Detect which cell encompasses the target text, then output its [X, Y] center coordinate. 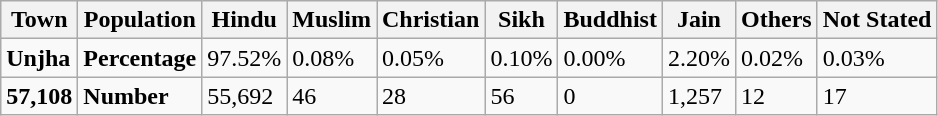
Town [40, 20]
Population [140, 20]
0.00% [610, 58]
Jain [698, 20]
Muslim [332, 20]
0 [610, 96]
Number [140, 96]
97.52% [244, 58]
2.20% [698, 58]
Buddhist [610, 20]
1,257 [698, 96]
12 [776, 96]
0.02% [776, 58]
0.10% [522, 58]
Percentage [140, 58]
Others [776, 20]
0.03% [877, 58]
56 [522, 96]
0.05% [430, 58]
0.08% [332, 58]
Sikh [522, 20]
Not Stated [877, 20]
17 [877, 96]
Christian [430, 20]
57,108 [40, 96]
55,692 [244, 96]
Hindu [244, 20]
46 [332, 96]
Unjha [40, 58]
28 [430, 96]
